Return (X, Y) of the center of cell containing provided text 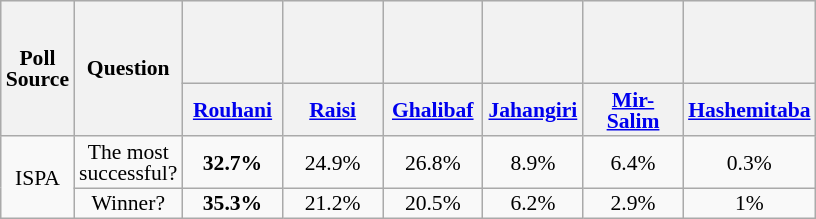
8.9% (533, 162)
Winner? (128, 204)
Poll Source (38, 68)
20.5% (433, 204)
24.9% (333, 162)
The most successful? (128, 162)
Raisi (333, 110)
6.4% (633, 162)
Rouhani (232, 110)
Jahangiri (533, 110)
0.3% (749, 162)
6.2% (533, 204)
2.9% (633, 204)
Mir-Salim (633, 110)
Ghalibaf (433, 110)
32.7% (232, 162)
26.8% (433, 162)
1% (749, 204)
21.2% (333, 204)
35.3% (232, 204)
Question (128, 68)
Hashemitaba (749, 110)
ISPA (38, 178)
